Scan for the cell matching the given text and deliver its (X, Y) coordinate at center. 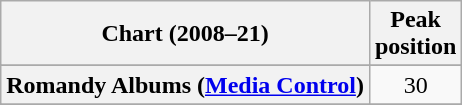
Romandy Albums (Media Control) (186, 85)
Chart (2008–21) (186, 34)
30 (415, 85)
Peakposition (415, 34)
